Locate the cell with the specified text and output its (x, y) center coordinate. 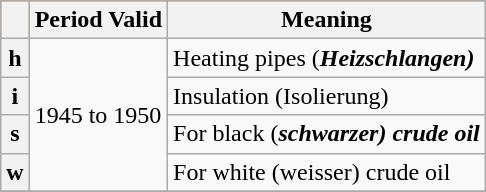
Heating pipes (Heizschlangen) (327, 58)
i (15, 96)
h (15, 58)
For white (weisser) crude oil (327, 172)
s (15, 134)
For black (schwarzer) crude oil (327, 134)
w (15, 172)
1945 to 1950 (98, 115)
Insulation (Isolierung) (327, 96)
Period Valid (98, 20)
Meaning (327, 20)
